Locate the cell with the specified text and output its [X, Y] center coordinate. 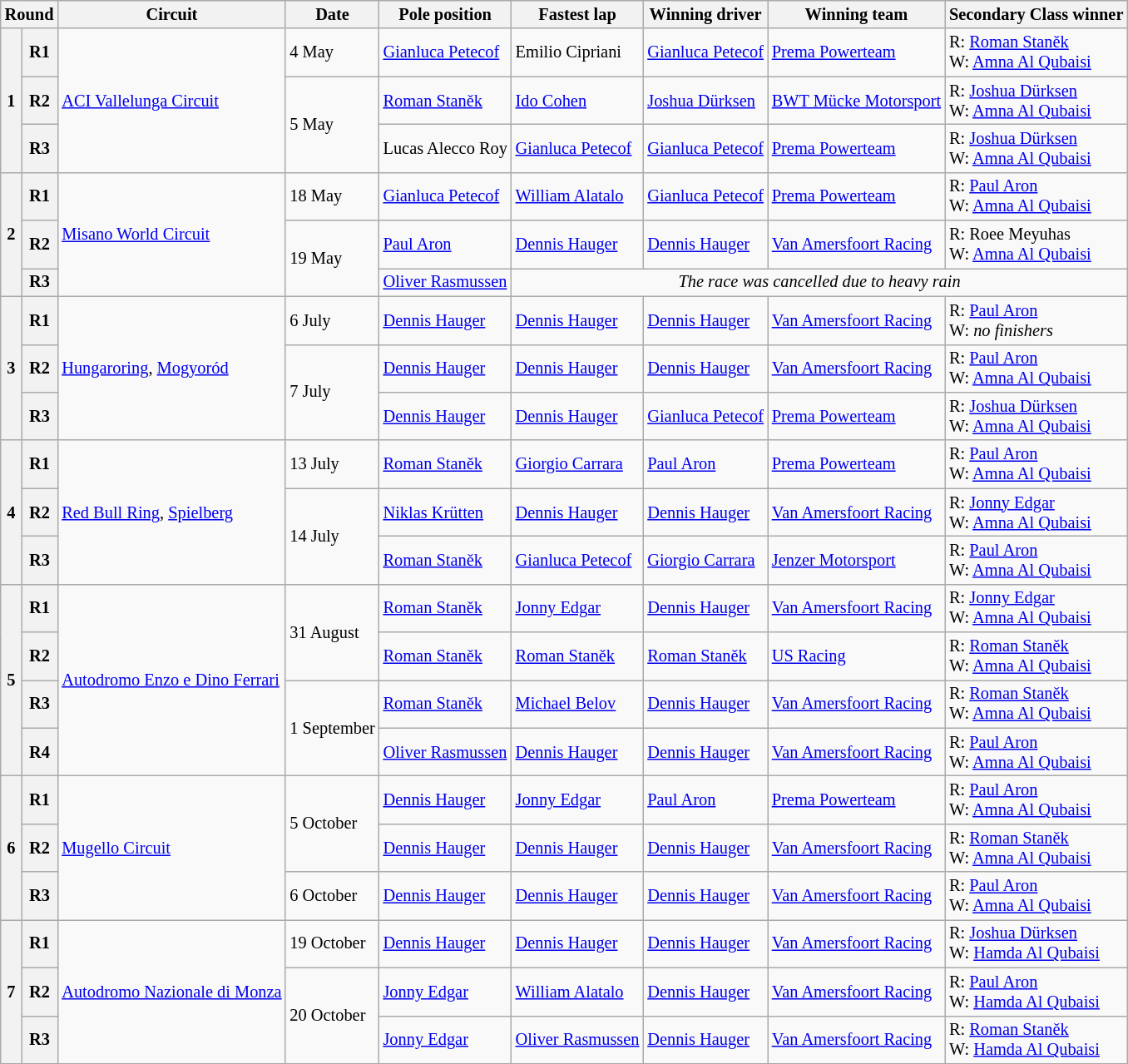
31 August [332, 632]
The race was cancelled due to heavy rain [820, 282]
7 July [332, 393]
Joshua Dürksen [705, 101]
Round [30, 14]
Circuit [171, 14]
ACI Vallelunga Circuit [171, 100]
5 May [332, 125]
R: Roee MeyuhasW: Amna Al Qubaisi [1036, 245]
Winning team [857, 14]
18 May [332, 196]
Date [332, 14]
R: Joshua DürksenW: Hamda Al Qubaisi [1036, 943]
Jenzer Motorsport [857, 560]
Michael Belov [577, 704]
R: Roman StaněkW: Hamda Al Qubaisi [1036, 1040]
Secondary Class winner [1036, 14]
4 May [332, 52]
Niklas Krütten [446, 512]
R: Paul AronW: no finishers [1036, 320]
Pole position [446, 14]
Autodromo Enzo e Dino Ferrari [171, 680]
2 [12, 235]
14 July [332, 536]
7 [12, 992]
6 October [332, 896]
Hungaroring, Mogyoród [171, 368]
Fastest lap [577, 14]
5 October [332, 824]
5 [12, 680]
13 July [332, 464]
Winning driver [705, 14]
R: Paul AronW: Hamda Al Qubaisi [1036, 992]
4 [12, 512]
20 October [332, 1015]
19 May [332, 258]
Autodromo Nazionale di Monza [171, 992]
BWT Mücke Motorsport [857, 101]
Ido Cohen [577, 101]
19 October [332, 943]
1 [12, 100]
R4 [40, 752]
Misano World Circuit [171, 235]
1 September [332, 727]
3 [12, 368]
Red Bull Ring, Spielberg [171, 512]
Lucas Alecco Roy [446, 148]
6 [12, 847]
Mugello Circuit [171, 847]
6 July [332, 320]
Emilio Cipriani [577, 52]
US Racing [857, 656]
